Return [x, y] of the center of cell containing provided text 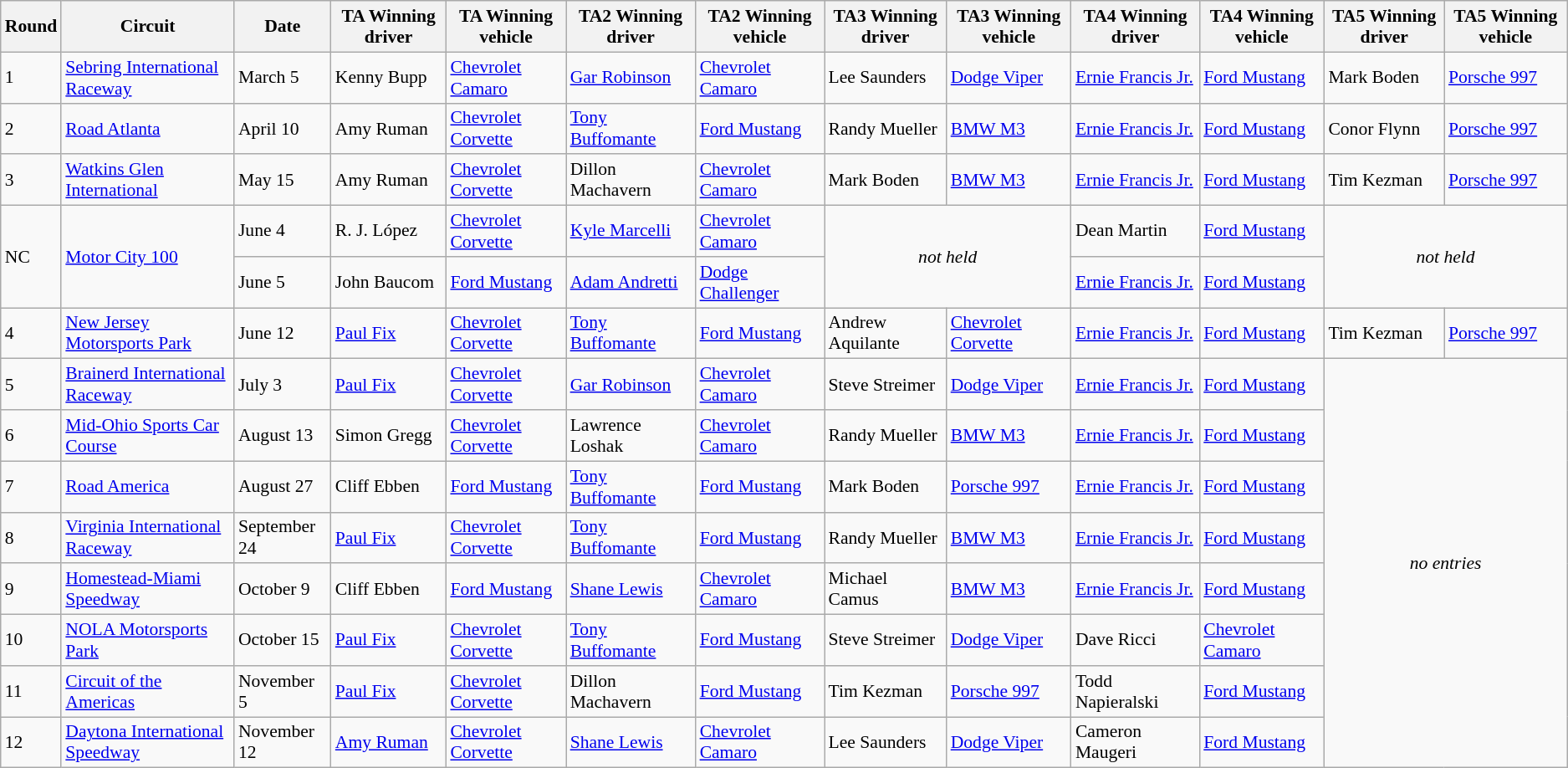
TA3 Winning vehicle [1009, 27]
12 [32, 743]
3 [32, 181]
June 4 [283, 231]
no entries [1445, 564]
Daytona International Speedway [147, 743]
Road Atlanta [147, 129]
R. J. López [389, 231]
Simon Gregg [389, 435]
March 5 [283, 77]
11 [32, 691]
June 5 [283, 283]
November 12 [283, 743]
November 5 [283, 691]
Watkins Glen International [147, 181]
TA2 Winning vehicle [760, 27]
4 [32, 333]
Sebring International Raceway [147, 77]
August 27 [283, 487]
Circuit of the Americas [147, 691]
Circuit [147, 27]
Dodge Challenger [760, 283]
Homestead-Miami Speedway [147, 589]
May 15 [283, 181]
October 9 [283, 589]
New Jersey Motorsports Park [147, 333]
John Baucom [389, 283]
TA4 Winning driver [1136, 27]
TA5 Winning vehicle [1505, 27]
April 10 [283, 129]
Virginia International Raceway [147, 537]
Brainerd International Raceway [147, 385]
TA Winning vehicle [505, 27]
TA Winning driver [389, 27]
September 24 [283, 537]
October 15 [283, 641]
1 [32, 77]
TA3 Winning driver [886, 27]
Michael Camus [886, 589]
Kenny Bupp [389, 77]
Motor City 100 [147, 257]
5 [32, 385]
Road America [147, 487]
Conor Flynn [1384, 129]
Todd Napieralski [1136, 691]
Lawrence Loshak [631, 435]
July 3 [283, 385]
Date [283, 27]
NOLA Motorsports Park [147, 641]
NC [32, 257]
August 13 [283, 435]
Adam Andretti [631, 283]
June 12 [283, 333]
Kyle Marcelli [631, 231]
8 [32, 537]
Round [32, 27]
10 [32, 641]
7 [32, 487]
Andrew Aquilante [886, 333]
6 [32, 435]
TA4 Winning vehicle [1261, 27]
Cameron Maugeri [1136, 743]
Dean Martin [1136, 231]
Mid-Ohio Sports Car Course [147, 435]
9 [32, 589]
Dave Ricci [1136, 641]
TA5 Winning driver [1384, 27]
TA2 Winning driver [631, 27]
2 [32, 129]
